Extract the [X, Y] coordinate from the center of the cell holding the provided text.  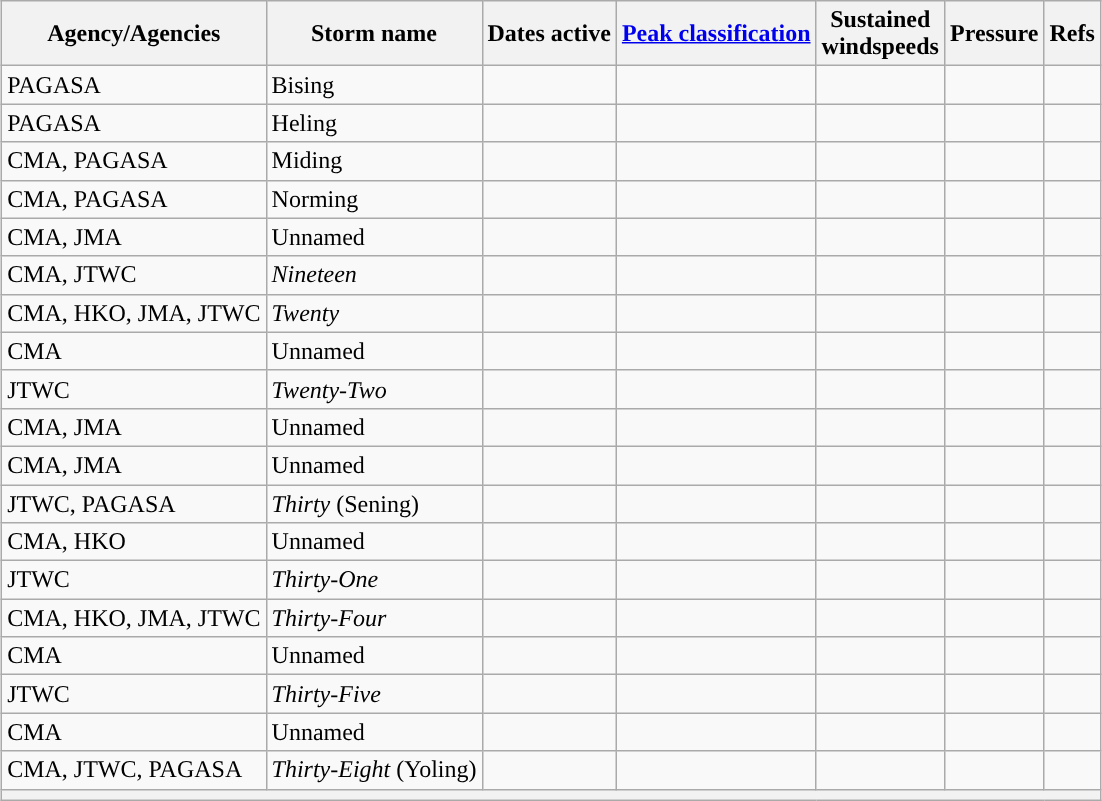
JTWC, PAGASA [134, 503]
Nineteen [374, 275]
Dates active [549, 34]
Heling [374, 123]
Pressure [994, 34]
Storm name [374, 34]
Thirty-Eight (Yoling) [374, 770]
Sustainedwindspeeds [880, 34]
CMA, HKO [134, 542]
Peak classification [716, 34]
Bising [374, 85]
Thirty-Four [374, 618]
Refs [1072, 34]
CMA, JTWC [134, 275]
Thirty-Five [374, 694]
CMA, JTWC, PAGASA [134, 770]
Thirty-One [374, 580]
Twenty [374, 313]
Miding [374, 161]
Twenty-Two [374, 389]
Agency/Agencies [134, 34]
Thirty (Sening) [374, 503]
Norming [374, 199]
